For the text-containing cell, return its midpoint in (x, y) coordinate format. 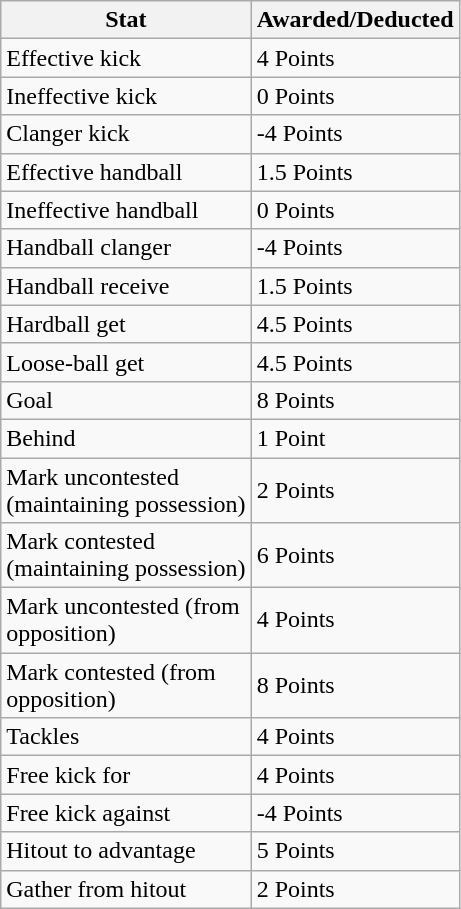
Free kick for (126, 775)
Awarded/Deducted (355, 20)
Mark contested (fromopposition) (126, 686)
Clanger kick (126, 134)
Loose-ball get (126, 362)
Hitout to advantage (126, 851)
5 Points (355, 851)
Handball receive (126, 286)
Behind (126, 438)
1 Point (355, 438)
Tackles (126, 737)
Effective handball (126, 172)
Goal (126, 400)
Mark uncontested (fromopposition) (126, 620)
Gather from hitout (126, 889)
Stat (126, 20)
Handball clanger (126, 248)
Ineffective handball (126, 210)
Hardball get (126, 324)
Ineffective kick (126, 96)
Free kick against (126, 813)
Mark contested(maintaining possession) (126, 556)
Effective kick (126, 58)
6 Points (355, 556)
Mark uncontested(maintaining possession) (126, 490)
